Return [x, y] of the center of cell containing provided text 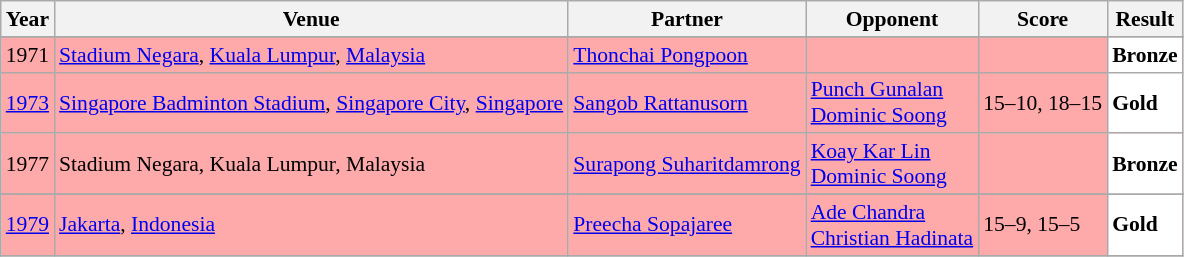
Surapong Suharitdamrong [686, 164]
1977 [28, 164]
Result [1145, 19]
Partner [686, 19]
Score [1042, 19]
Jakarta, Indonesia [311, 226]
Thonchai Pongpoon [686, 55]
15–10, 18–15 [1042, 102]
Preecha Sopajaree [686, 226]
Venue [311, 19]
Sangob Rattanusorn [686, 102]
Year [28, 19]
1971 [28, 55]
1973 [28, 102]
Singapore Badminton Stadium, Singapore City, Singapore [311, 102]
1979 [28, 226]
Ade Chandra Christian Hadinata [892, 226]
Koay Kar Lin Dominic Soong [892, 164]
Punch Gunalan Dominic Soong [892, 102]
15–9, 15–5 [1042, 226]
Opponent [892, 19]
